For the text-containing cell, return its midpoint in (X, Y) coordinate format. 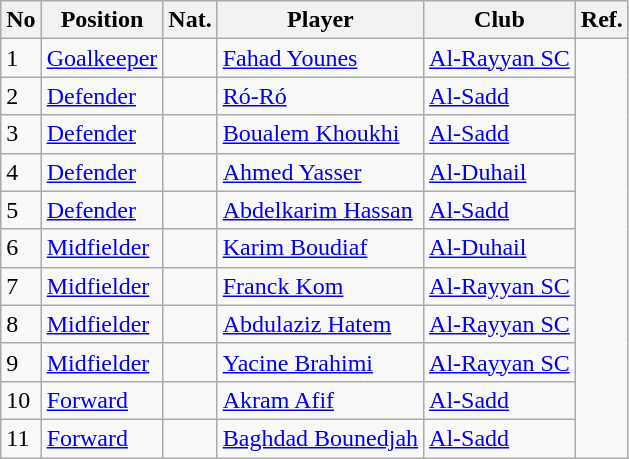
5 (21, 210)
Franck Kom (320, 286)
7 (21, 286)
Ró-Ró (320, 96)
4 (21, 172)
6 (21, 248)
Nat. (190, 20)
2 (21, 96)
11 (21, 438)
Baghdad Bounedjah (320, 438)
Abdulaziz Hatem (320, 324)
Ref. (602, 20)
Ahmed Yasser (320, 172)
Abdelkarim Hassan (320, 210)
Fahad Younes (320, 58)
No (21, 20)
Position (102, 20)
Akram Afif (320, 400)
Player (320, 20)
3 (21, 134)
Club (500, 20)
10 (21, 400)
Boualem Khoukhi (320, 134)
9 (21, 362)
Karim Boudiaf (320, 248)
1 (21, 58)
8 (21, 324)
Goalkeeper (102, 58)
Yacine Brahimi (320, 362)
